Provide the (X, Y) coordinate of the cell's center where the given text is located.  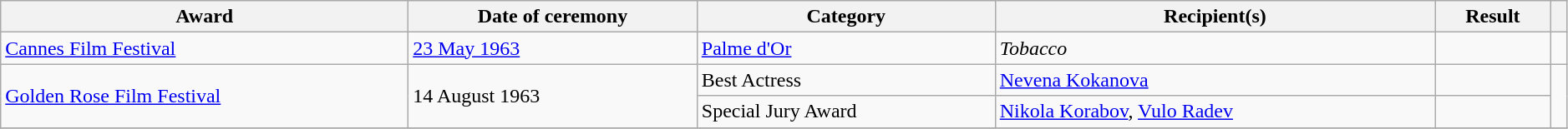
Category (845, 17)
Result (1494, 17)
Award (205, 17)
Palme d'Or (845, 48)
Best Actress (845, 80)
Recipient(s) (1215, 17)
Nikola Korabov, Vulo Radev (1215, 112)
Golden Rose Film Festival (205, 96)
23 May 1963 (553, 48)
14 August 1963 (553, 96)
Cannes Film Festival (205, 48)
Special Jury Award (845, 112)
Date of ceremony (553, 17)
Nevena Kokanova (1215, 80)
Tobacco (1215, 48)
